Return the [x, y] coordinate for the center point of the cell that contains the specified text.  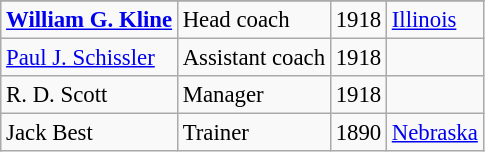
Trainer [254, 133]
R. D. Scott [90, 95]
Nebraska [434, 133]
Manager [254, 95]
Paul J. Schissler [90, 58]
Head coach [254, 20]
Illinois [434, 20]
1890 [358, 133]
William G. Kline [90, 20]
Jack Best [90, 133]
Assistant coach [254, 58]
